Determine the (X, Y) coordinate at the center of the cell enclosing the given text.  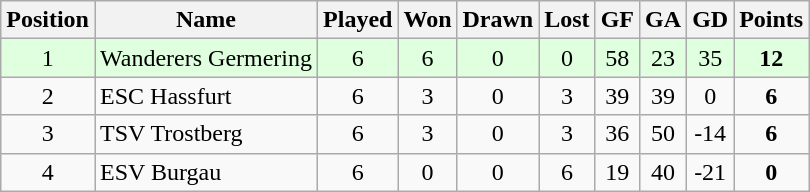
Played (358, 20)
Name (206, 20)
36 (617, 134)
GF (617, 20)
ESV Burgau (206, 172)
GD (710, 20)
GA (664, 20)
Lost (567, 20)
58 (617, 58)
-21 (710, 172)
Won (428, 20)
Drawn (498, 20)
35 (710, 58)
12 (772, 58)
2 (48, 96)
TSV Trostberg (206, 134)
19 (617, 172)
-14 (710, 134)
40 (664, 172)
4 (48, 172)
Wanderers Germering (206, 58)
Position (48, 20)
Points (772, 20)
1 (48, 58)
50 (664, 134)
23 (664, 58)
ESC Hassfurt (206, 96)
